Determine the (x, y) coordinate at the center of the cell enclosing the given text.  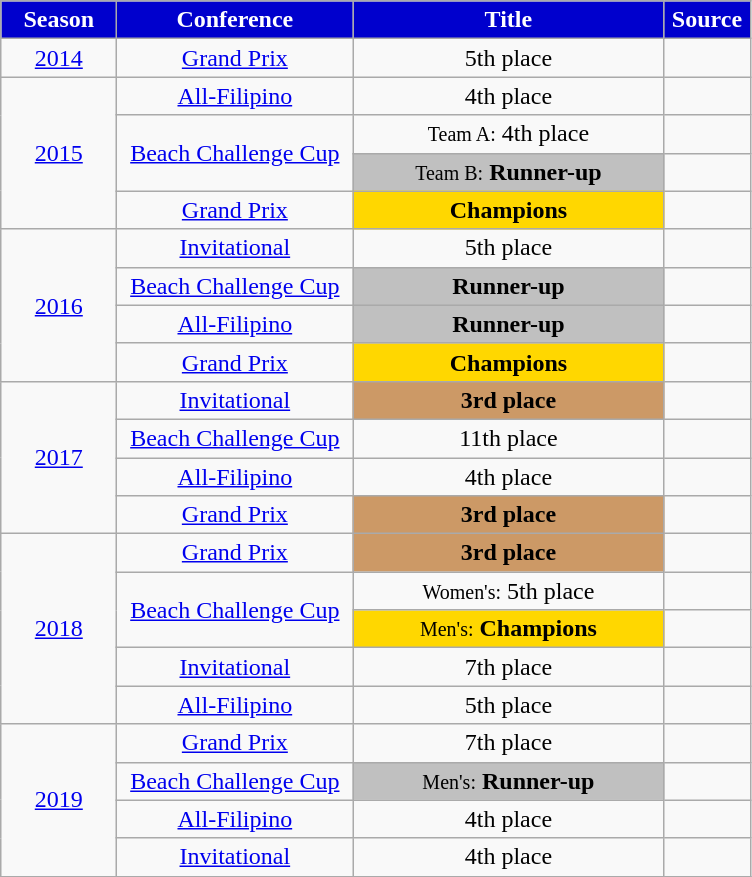
2018 (59, 629)
2015 (59, 153)
Women's: 5th place (508, 591)
2014 (59, 58)
2016 (59, 305)
Men's: Champions (508, 629)
2017 (59, 457)
Team A: 4th place (508, 134)
2019 (59, 800)
11th place (508, 438)
Source (707, 20)
Team B: Runner-up (508, 172)
Men's: Runner-up (508, 781)
Season (59, 20)
Conference (235, 20)
Title (508, 20)
